Extract the (X, Y) coordinate from the center of the cell holding the provided text.  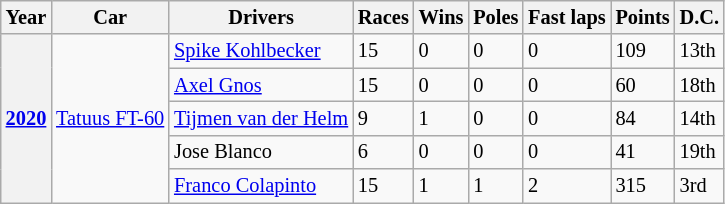
Poles (496, 17)
Drivers (261, 17)
13th (700, 51)
60 (643, 85)
Franco Colapinto (261, 186)
9 (384, 118)
Points (643, 17)
6 (384, 152)
Spike Kohlbecker (261, 51)
109 (643, 51)
2 (566, 186)
Tatuus FT-60 (110, 118)
Jose Blanco (261, 152)
84 (643, 118)
2020 (26, 118)
18th (700, 85)
41 (643, 152)
Races (384, 17)
3rd (700, 186)
Wins (442, 17)
D.C. (700, 17)
Tijmen van der Helm (261, 118)
315 (643, 186)
19th (700, 152)
Axel Gnos (261, 85)
Car (110, 17)
Fast laps (566, 17)
Year (26, 17)
14th (700, 118)
